Return [x, y] of the center of cell containing provided text 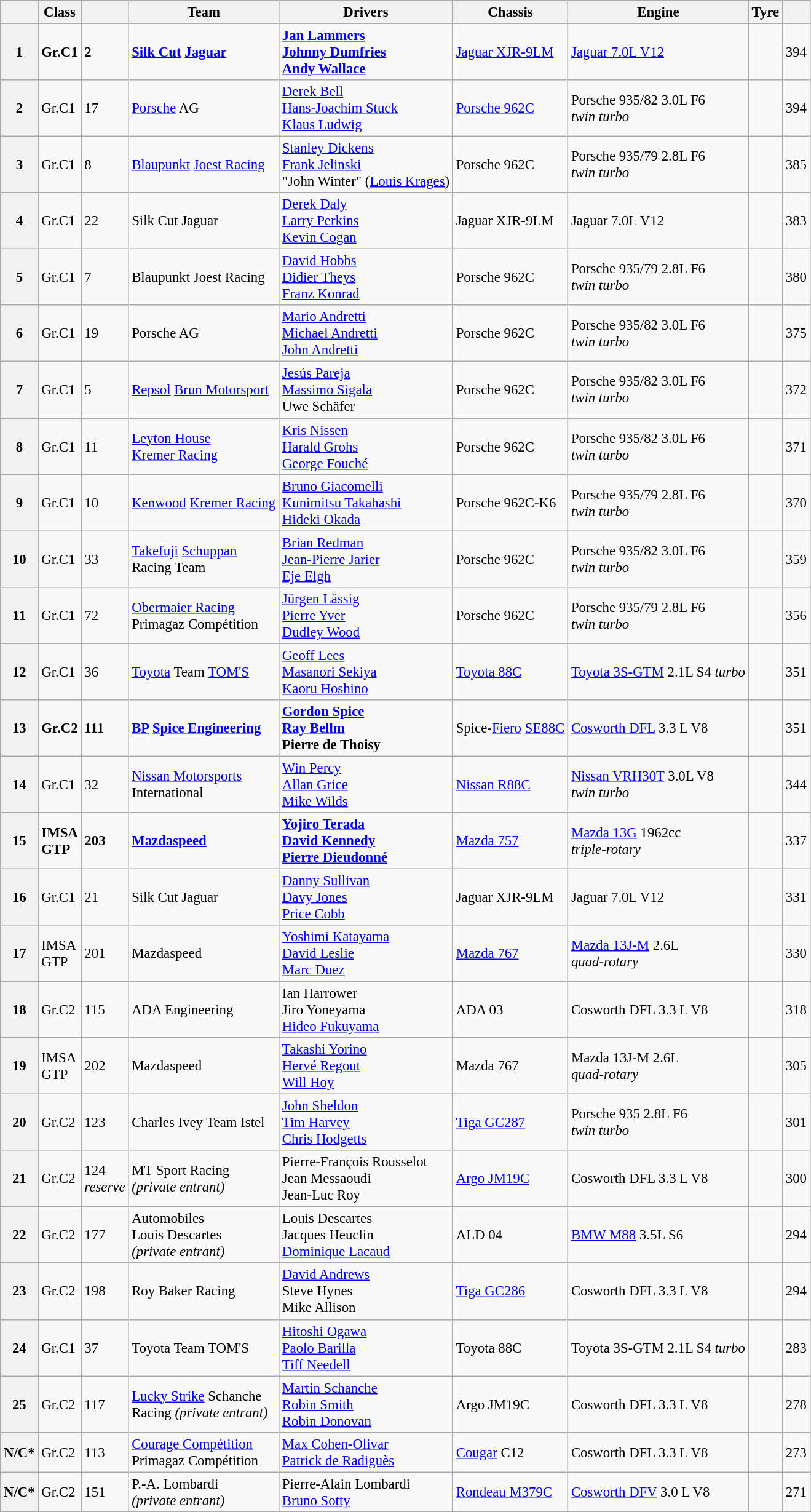
MT Sport Racing(private entrant) [204, 1179]
Yojiro Terada David Kennedy Pierre Dieudonné [366, 841]
Ian Harrower Jiro Yoneyama Hideo Fukuyama [366, 1010]
278 [796, 1404]
283 [796, 1348]
202 [105, 1066]
115 [105, 1010]
ALD 04 [510, 1235]
Porsche 935 2.8L F6twin turbo [659, 1123]
331 [796, 897]
Geoff Lees Masanori Sekiya Kaoru Hoshino [366, 672]
371 [796, 447]
111 [105, 728]
37 [105, 1348]
Derek Bell Hans-Joachim Stuck Klaus Ludwig [366, 108]
4 [20, 221]
Win Percy Allan Grice Mike Wilds [366, 784]
Mazda 13G 1962cc triple-rotary [659, 841]
Kris Nissen Harald Grohs George Fouché [366, 447]
Tyre [765, 12]
Roy Baker Racing [204, 1292]
Gordon Spice Ray Bellm Pierre de Thoisy [366, 728]
ADA 03 [510, 1010]
25 [20, 1404]
344 [796, 784]
Derek Daly Larry Perkins Kevin Cogan [366, 221]
Martin Schanche Robin Smith Robin Donovan [366, 1404]
Cougar C12 [510, 1452]
300 [796, 1179]
John Sheldon Tim Harvey Chris Hodgetts [366, 1123]
Team [204, 12]
3 [20, 165]
271 [796, 1492]
151 [105, 1492]
Porsche 962C-K6 [510, 503]
380 [796, 277]
203 [105, 841]
Nissan VRH30T 3.0L V8twin turbo [659, 784]
16 [20, 897]
Rondeau M379C [510, 1492]
David Andrews Steve Hynes Mike Allison [366, 1292]
Leyton House Kremer Racing [204, 447]
18 [20, 1010]
36 [105, 672]
Takashi Yorino Hervé Regout Will Hoy [366, 1066]
372 [796, 390]
124reserve [105, 1179]
Brian Redman Jean-Pierre Jarier Eje Elgh [366, 559]
Stanley Dickens Frank Jelinski "John Winter" (Louis Krages) [366, 165]
383 [796, 221]
Engine [659, 12]
20 [20, 1123]
15 [20, 841]
1 [20, 52]
Hitoshi Ogawa Paolo Barilla Tiff Needell [366, 1348]
Jesús Pareja Massimo Sigala Uwe Schäfer [366, 390]
Pierre-François Rousselot Jean Messaoudi Jean-Luc Roy [366, 1179]
David Hobbs Didier Theys Franz Konrad [366, 277]
177 [105, 1235]
Obermaier Racing Primagaz Compétition [204, 615]
Takefuji Schuppan Racing Team [204, 559]
318 [796, 1010]
P.-A. Lombardi(private entrant) [204, 1492]
123 [105, 1123]
Tiga GC287 [510, 1123]
385 [796, 165]
13 [20, 728]
24 [20, 1348]
Automobiles Louis Descartes(private entrant) [204, 1235]
6 [20, 333]
117 [105, 1404]
Spice-Fiero SE88C [510, 728]
375 [796, 333]
305 [796, 1066]
Louis Descartes Jacques Heuclin Dominique Lacaud [366, 1235]
Cosworth DFV 3.0 L V8 [659, 1492]
Pierre-Alain Lombardi Bruno Sotty [366, 1492]
32 [105, 784]
BP Spice Engineering [204, 728]
Class [60, 12]
359 [796, 559]
Mazda 757 [510, 841]
Yoshimi Katayama David Leslie Marc Duez [366, 953]
Nissan R88C [510, 784]
Lucky Strike Schanche Racing (private entrant) [204, 1404]
Nissan MotorsportsInternational [204, 784]
ADA Engineering [204, 1010]
72 [105, 615]
301 [796, 1123]
Jürgen Lässig Pierre Yver Dudley Wood [366, 615]
273 [796, 1452]
Bruno Giacomelli Kunimitsu Takahashi Hideki Okada [366, 503]
Danny Sullivan Davy Jones Price Cobb [366, 897]
33 [105, 559]
Drivers [366, 12]
356 [796, 615]
370 [796, 503]
Charles Ivey Team Istel [204, 1123]
12 [20, 672]
113 [105, 1452]
Kenwood Kremer Racing [204, 503]
23 [20, 1292]
Courage Compétition Primagaz Compétition [204, 1452]
Max Cohen-Olivar Patrick de Radiguès [366, 1452]
337 [796, 841]
330 [796, 953]
201 [105, 953]
BMW M88 3.5L S6 [659, 1235]
Tiga GC286 [510, 1292]
Mario Andretti Michael Andretti John Andretti [366, 333]
14 [20, 784]
198 [105, 1292]
Repsol Brun Motorsport [204, 390]
9 [20, 503]
Jan Lammers Johnny Dumfries Andy Wallace [366, 52]
Chassis [510, 12]
